Pinpoint the cell where the given text exists, returning its [x, y] midpoint coordinate. 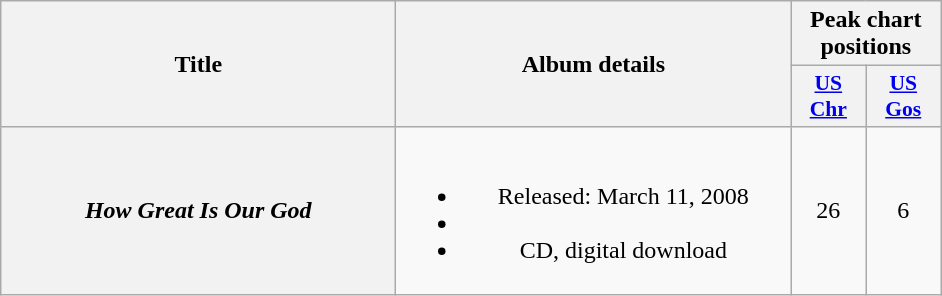
Title [198, 64]
6 [904, 210]
Released: March 11, 2008CD, digital download [594, 210]
USGos [904, 96]
USChr [828, 96]
How Great Is Our God [198, 210]
Album details [594, 64]
26 [828, 210]
Peak chart positions [866, 34]
